Identify which cell holds the provided text, then report its [X, Y] central coordinate. 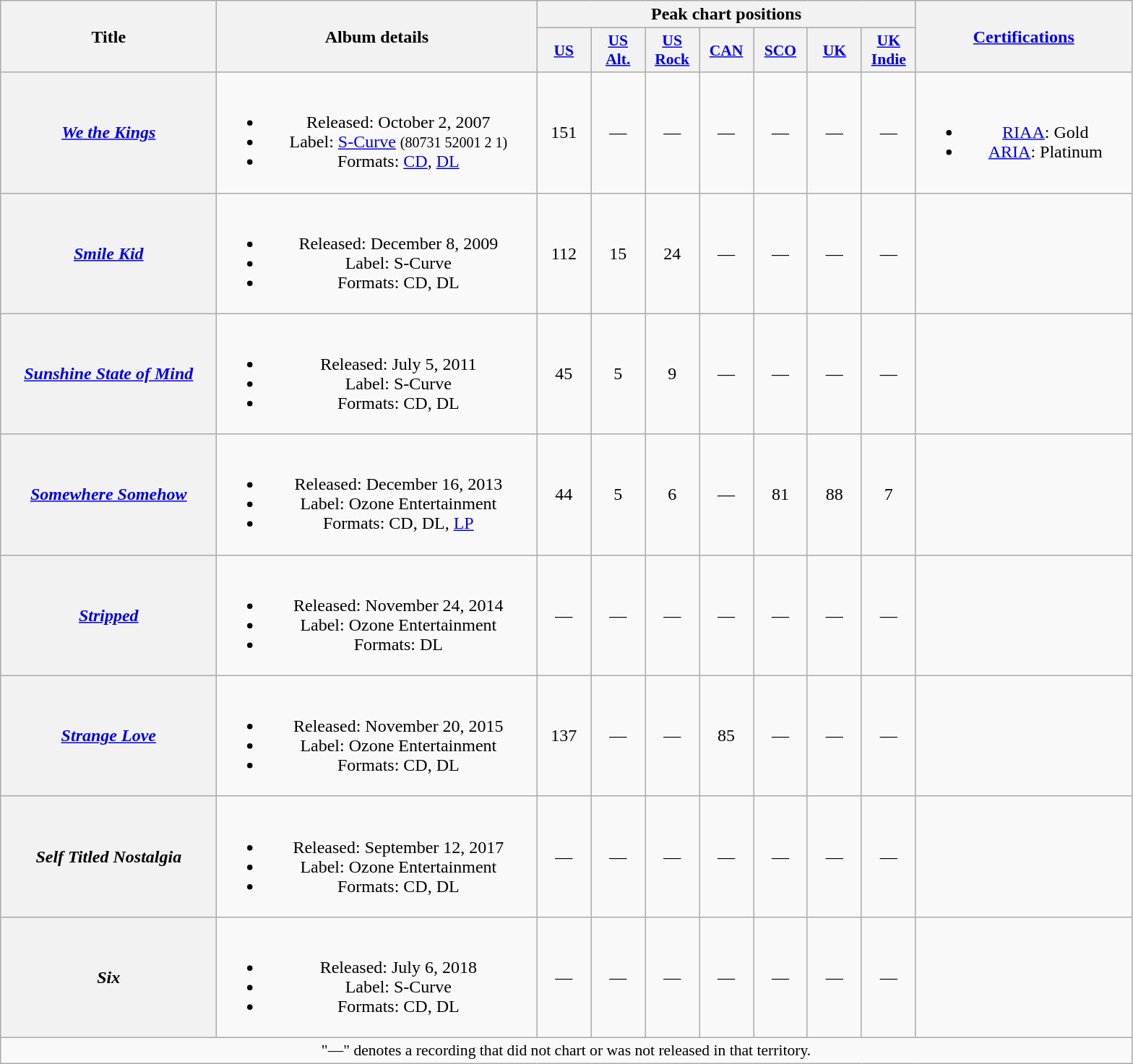
Six [108, 977]
81 [780, 494]
24 [672, 253]
45 [564, 374]
Stripped [108, 615]
6 [672, 494]
44 [564, 494]
US [564, 51]
151 [564, 133]
Released: October 2, 2007Label: S-Curve (80731 52001 2 1)Formats: CD, DL [377, 133]
15 [619, 253]
We the Kings [108, 133]
UK [834, 51]
Released: July 5, 2011Label: S-CurveFormats: CD, DL [377, 374]
Strange Love [108, 735]
RIAA: GoldARIA: Platinum [1023, 133]
Sunshine State of Mind [108, 374]
Title [108, 36]
Released: November 24, 2014Label: Ozone EntertainmentFormats: DL [377, 615]
88 [834, 494]
Released: December 8, 2009Label: S-CurveFormats: CD, DL [377, 253]
"—" denotes a recording that did not chart or was not released in that territory. [566, 1050]
9 [672, 374]
137 [564, 735]
Self Titled Nostalgia [108, 857]
7 [889, 494]
85 [727, 735]
CAN [727, 51]
SCO [780, 51]
Released: September 12, 2017Label: Ozone EntertainmentFormats: CD, DL [377, 857]
Released: December 16, 2013Label: Ozone EntertainmentFormats: CD, DL, LP [377, 494]
Somewhere Somehow [108, 494]
Certifications [1023, 36]
Peak chart positions [726, 14]
UK Indie [889, 51]
USAlt. [619, 51]
Released: November 20, 2015Label: Ozone EntertainmentFormats: CD, DL [377, 735]
USRock [672, 51]
Album details [377, 36]
Smile Kid [108, 253]
112 [564, 253]
Released: July 6, 2018Label: S-CurveFormats: CD, DL [377, 977]
